Scan for the cell matching the given text and deliver its [x, y] coordinate at center. 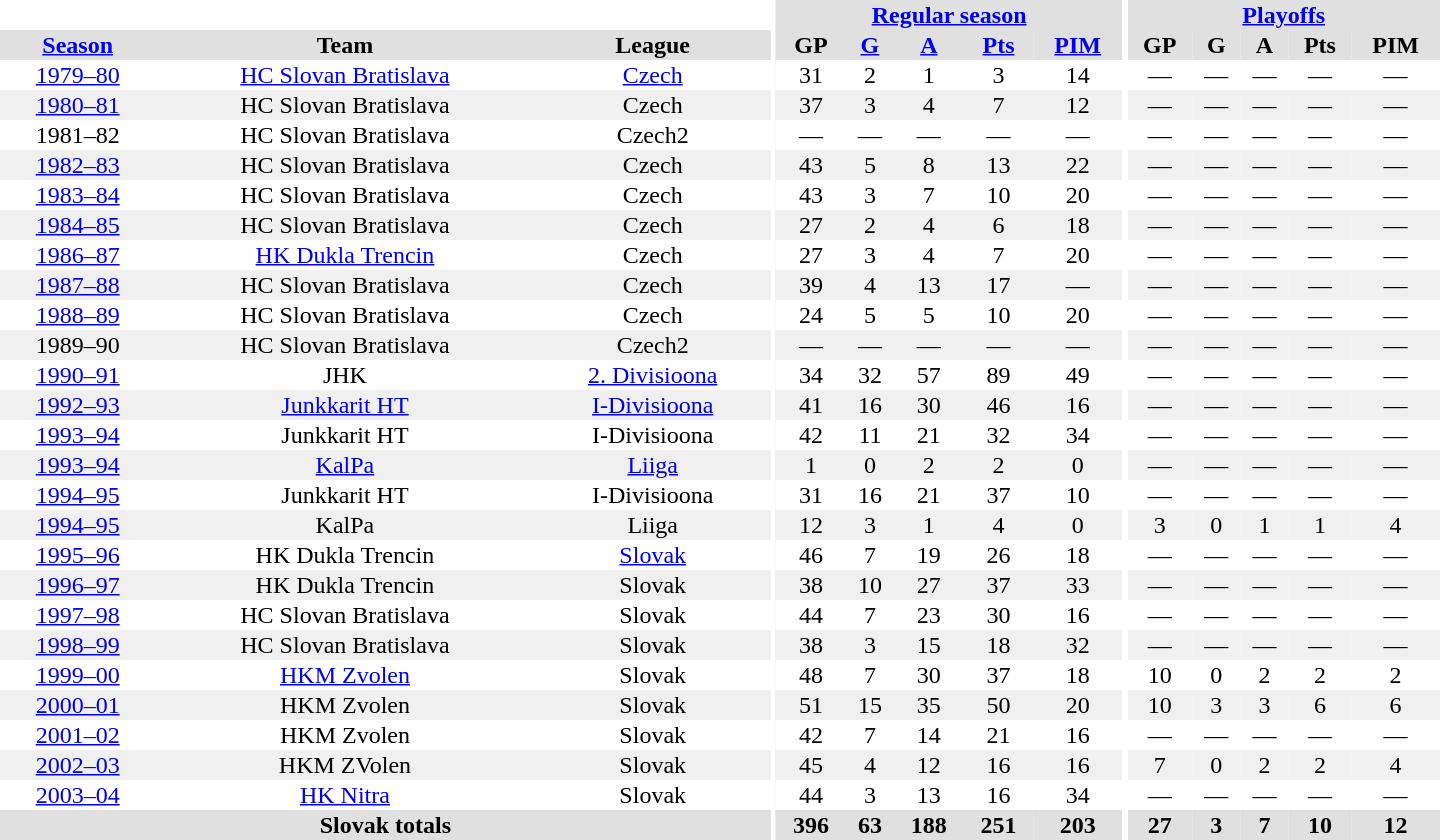
2001–02 [78, 735]
1986–87 [78, 255]
50 [999, 705]
Season [78, 45]
1999–00 [78, 675]
251 [999, 825]
48 [811, 675]
HK Nitra [344, 795]
26 [999, 555]
22 [1078, 165]
1987–88 [78, 285]
2003–04 [78, 795]
11 [870, 435]
23 [929, 615]
35 [929, 705]
49 [1078, 375]
1989–90 [78, 345]
2002–03 [78, 765]
1990–91 [78, 375]
396 [811, 825]
8 [929, 165]
1997–98 [78, 615]
24 [811, 315]
2. Divisioona [653, 375]
51 [811, 705]
41 [811, 405]
1998–99 [78, 645]
Regular season [949, 15]
Playoffs [1284, 15]
1992–93 [78, 405]
188 [929, 825]
Team [344, 45]
1981–82 [78, 135]
Slovak totals [386, 825]
1983–84 [78, 195]
33 [1078, 585]
1995–96 [78, 555]
JHK [344, 375]
HKM ZVolen [344, 765]
1980–81 [78, 105]
League [653, 45]
1984–85 [78, 225]
19 [929, 555]
17 [999, 285]
1996–97 [78, 585]
57 [929, 375]
2000–01 [78, 705]
39 [811, 285]
1979–80 [78, 75]
203 [1078, 825]
1988–89 [78, 315]
63 [870, 825]
1982–83 [78, 165]
89 [999, 375]
45 [811, 765]
